Identify which cell holds the provided text, then report its [X, Y] central coordinate. 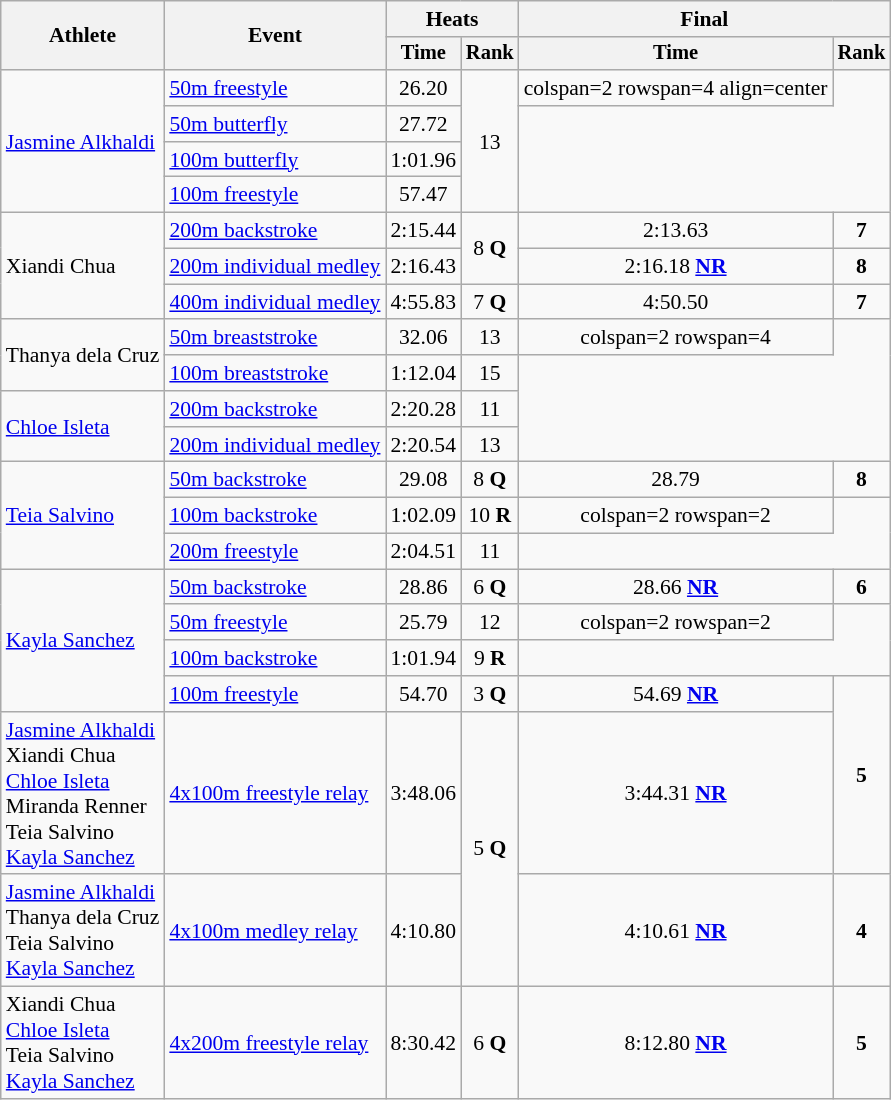
4x100m freestyle relay [274, 794]
2:16.18 NR [676, 267]
50m butterfly [274, 124]
colspan=2 rowspan=4 align=center [676, 88]
Xiandi ChuaChloe IsletaTeia SalvinoKayla Sanchez [83, 1043]
3 Q [490, 694]
Thanya dela Cruz [83, 356]
100m butterfly [274, 160]
4x100m medley relay [274, 931]
2:04.51 [424, 552]
Event [274, 36]
7 Q [490, 302]
2:13.63 [676, 231]
2:20.28 [424, 409]
400m individual medley [274, 302]
Final [705, 19]
Teia Salvino [83, 516]
57.47 [424, 195]
4:50.50 [676, 302]
15 [490, 373]
Heats [452, 19]
Xiandi Chua [83, 266]
Jasmine AlkhaldiXiandi ChuaChloe IsletaMiranda RennerTeia SalvinoKayla Sanchez [83, 794]
54.69 NR [676, 694]
32.06 [424, 338]
6 [862, 587]
colspan=2 rowspan=4 [676, 338]
2:15.44 [424, 231]
28.86 [424, 587]
26.20 [424, 88]
Jasmine Alkhaldi [83, 141]
9 R [490, 658]
3:48.06 [424, 794]
2:16.43 [424, 267]
Athlete [83, 36]
5 Q [490, 850]
28.79 [676, 480]
50m breaststroke [274, 338]
29.08 [424, 480]
12 [490, 623]
3:44.31 NR [676, 794]
Kayla Sanchez [83, 640]
2:20.54 [424, 445]
1:01.96 [424, 160]
8:30.42 [424, 1043]
4:10.61 NR [676, 931]
25.79 [424, 623]
54.70 [424, 694]
4:10.80 [424, 931]
Jasmine AlkhaldiThanya dela CruzTeia SalvinoKayla Sanchez [83, 931]
8:12.80 NR [676, 1043]
4 [862, 931]
4:55.83 [424, 302]
1:02.09 [424, 516]
200m freestyle [274, 552]
100m breaststroke [274, 373]
27.72 [424, 124]
28.66 NR [676, 587]
1:12.04 [424, 373]
4x200m freestyle relay [274, 1043]
1:01.94 [424, 658]
10 R [490, 516]
Chloe Isleta [83, 426]
